From the cell containing the given text, extract its center point as (x, y) coordinate. 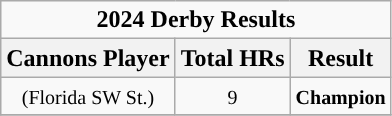
Champion (340, 96)
2024 Derby Results (196, 20)
Total HRs (232, 58)
Result (340, 58)
Cannons Player (88, 58)
9 (232, 96)
(Florida SW St.) (88, 96)
